Detect which cell encompasses the target text, then output its [x, y] center coordinate. 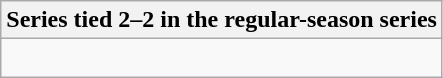
Series tied 2–2 in the regular-season series [222, 20]
